Locate the cell with the specified text and output its (X, Y) center coordinate. 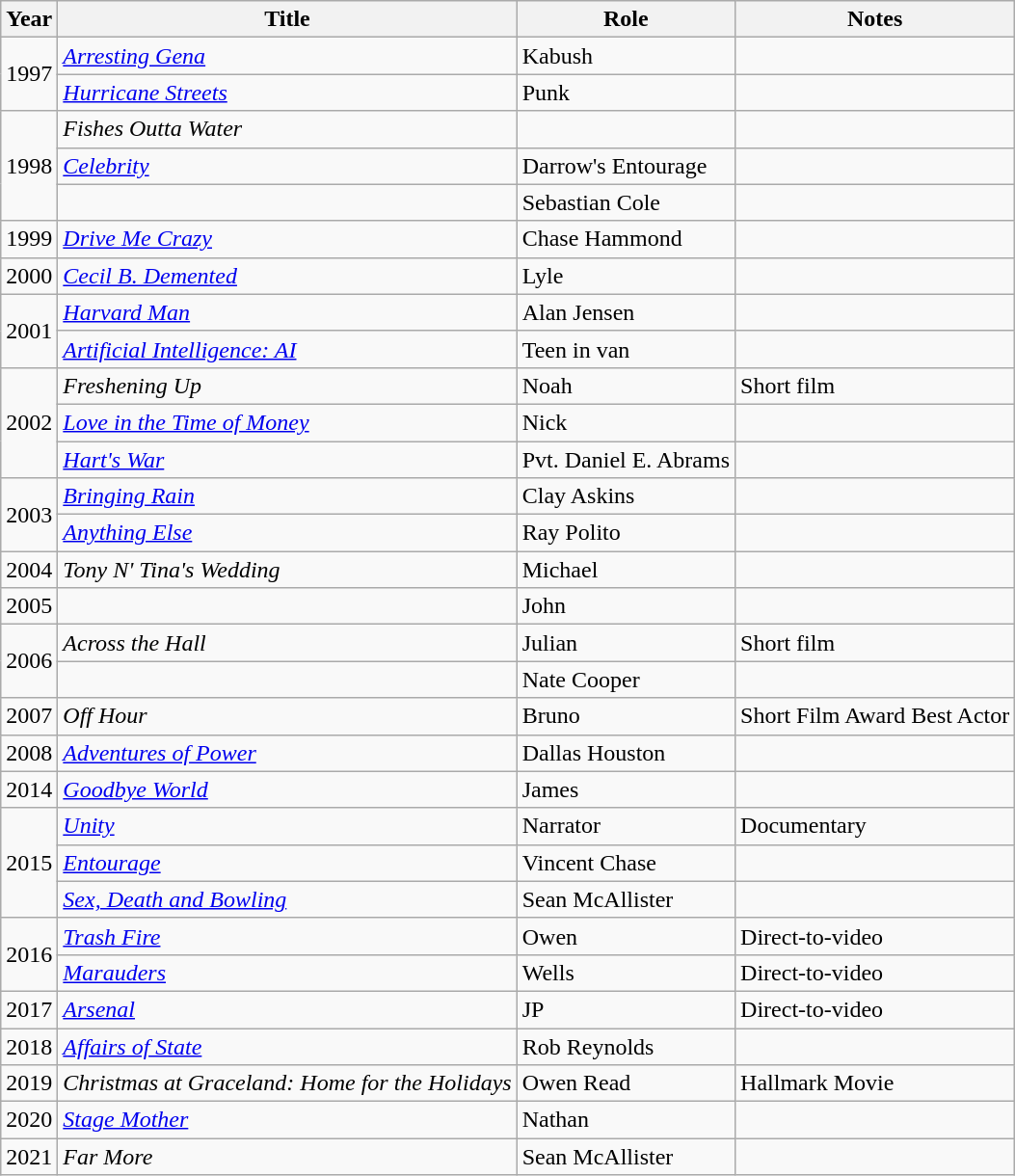
2021 (29, 1157)
Cecil B. Demented (287, 276)
Sex, Death and Bowling (287, 899)
2018 (29, 1046)
1997 (29, 74)
2007 (29, 716)
2002 (29, 422)
Alan Jensen (626, 312)
2016 (29, 954)
Tony N' Tina's Wedding (287, 570)
2006 (29, 661)
2000 (29, 276)
JP (626, 1009)
Affairs of State (287, 1046)
1998 (29, 166)
Ray Polito (626, 533)
Across the Hall (287, 643)
Role (626, 19)
Nate Cooper (626, 680)
Notes (875, 19)
Nathan (626, 1120)
2015 (29, 863)
2014 (29, 789)
Entourage (287, 863)
Punk (626, 93)
Kabush (626, 56)
Noah (626, 386)
Dallas Houston (626, 753)
Christmas at Graceland: Home for the Holidays (287, 1083)
Arresting Gena (287, 56)
Hurricane Streets (287, 93)
Sebastian Cole (626, 202)
Harvard Man (287, 312)
Bringing Rain (287, 496)
Documentary (875, 826)
1999 (29, 239)
Darrow's Entourage (626, 166)
Rob Reynolds (626, 1046)
Artificial Intelligence: AI (287, 349)
Drive Me Crazy (287, 239)
John (626, 606)
Michael (626, 570)
2017 (29, 1009)
Lyle (626, 276)
Owen (626, 936)
2003 (29, 515)
Pvt. Daniel E. Abrams (626, 460)
Trash Fire (287, 936)
Adventures of Power (287, 753)
Freshening Up (287, 386)
2005 (29, 606)
Far More (287, 1157)
Clay Askins (626, 496)
Celebrity (287, 166)
Fishes Outta Water (287, 129)
Love in the Time of Money (287, 422)
Teen in van (626, 349)
2004 (29, 570)
Year (29, 19)
Hart's War (287, 460)
Chase Hammond (626, 239)
Owen Read (626, 1083)
2020 (29, 1120)
Unity (287, 826)
2008 (29, 753)
Julian (626, 643)
Nick (626, 422)
Anything Else (287, 533)
2001 (29, 331)
Title (287, 19)
2019 (29, 1083)
Narrator (626, 826)
Goodbye World (287, 789)
Wells (626, 973)
Off Hour (287, 716)
Arsenal (287, 1009)
Stage Mother (287, 1120)
Bruno (626, 716)
Marauders (287, 973)
James (626, 789)
Vincent Chase (626, 863)
Short Film Award Best Actor (875, 716)
Hallmark Movie (875, 1083)
